Locate the cell with the specified text and output its (x, y) center coordinate. 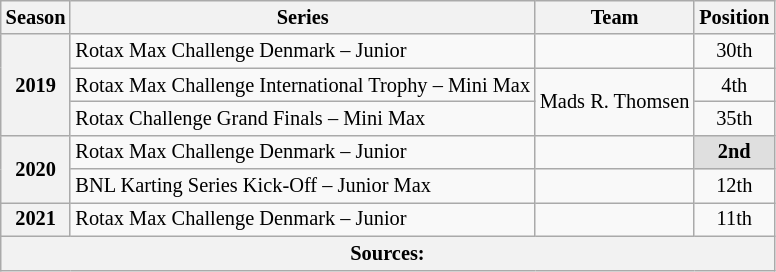
Series (302, 17)
2nd (734, 152)
4th (734, 85)
11th (734, 219)
Team (614, 17)
2021 (36, 219)
2019 (36, 84)
Rotax Max Challenge International Trophy – Mini Max (302, 85)
Season (36, 17)
Mads R. Thomsen (614, 102)
Rotax Challenge Grand Finals – Mini Max (302, 118)
35th (734, 118)
BNL Karting Series Kick-Off – Junior Max (302, 186)
12th (734, 186)
2020 (36, 168)
Sources: (388, 253)
30th (734, 51)
Position (734, 17)
